Pinpoint the cell where the given text exists, returning its [x, y] midpoint coordinate. 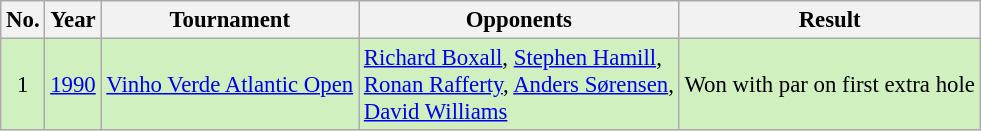
Won with par on first extra hole [830, 85]
Opponents [518, 20]
Vinho Verde Atlantic Open [230, 85]
Tournament [230, 20]
1990 [73, 85]
Result [830, 20]
Year [73, 20]
No. [23, 20]
1 [23, 85]
Richard Boxall, Stephen Hamill, Ronan Rafferty, Anders Sørensen, David Williams [518, 85]
